Return (x, y) of the center of cell containing provided text 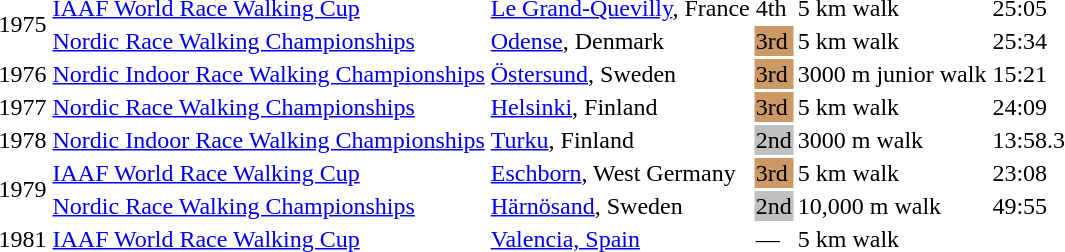
3000 m walk (892, 140)
Eschborn, West Germany (620, 173)
Härnösand, Sweden (620, 206)
Odense, Denmark (620, 41)
Turku, Finland (620, 140)
Östersund, Sweden (620, 74)
3000 m junior walk (892, 74)
Helsinki, Finland (620, 107)
10,000 m walk (892, 206)
IAAF World Race Walking Cup (268, 173)
